From the cell containing the given text, extract its center point as (x, y) coordinate. 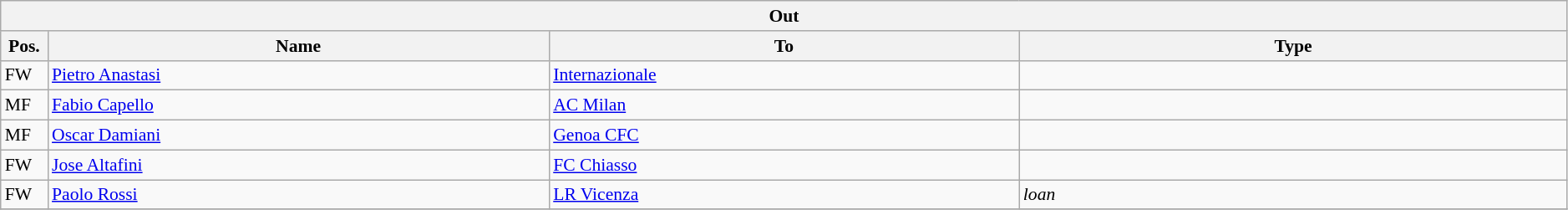
loan (1293, 195)
LR Vicenza (784, 195)
Pietro Anastasi (298, 75)
Genoa CFC (784, 136)
Jose Altafini (298, 165)
Type (1293, 46)
Oscar Damiani (298, 136)
Paolo Rossi (298, 195)
AC Milan (784, 105)
FC Chiasso (784, 165)
To (784, 46)
Internazionale (784, 75)
Fabio Capello (298, 105)
Pos. (24, 46)
Name (298, 46)
Out (784, 16)
